Provide the [X, Y] coordinate of the cell's center where the given text is located.  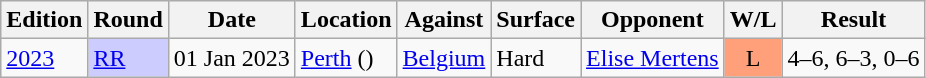
Location [346, 20]
RR [128, 58]
Belgium [444, 58]
Edition [44, 20]
Against [444, 20]
01 Jan 2023 [232, 58]
Result [854, 20]
L [753, 58]
Perth () [346, 58]
Date [232, 20]
Hard [536, 58]
Surface [536, 20]
Elise Mertens [653, 58]
2023 [44, 58]
Opponent [653, 20]
Round [128, 20]
4–6, 6–3, 0–6 [854, 58]
W/L [753, 20]
